Return the [X, Y] coordinate for the center point of the cell that contains the specified text.  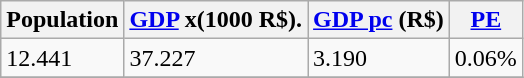
GDP pc (R$) [379, 20]
GDP x(1000 R$). [216, 20]
3.190 [379, 58]
12.441 [62, 58]
0.06% [486, 58]
Population [62, 20]
PE [486, 20]
37.227 [216, 58]
